Return [x, y] of the center of cell containing provided text 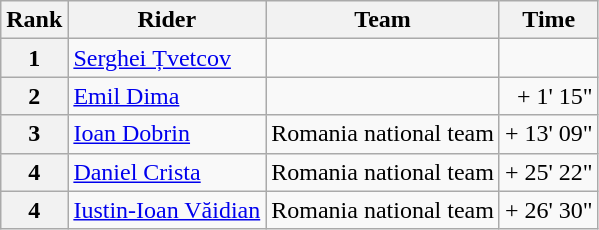
Emil Dima [167, 96]
Rank [34, 20]
3 [34, 134]
1 [34, 58]
Iustin-Ioan Văidian [167, 210]
Time [548, 20]
+ 1' 15" [548, 96]
Ioan Dobrin [167, 134]
+ 25' 22" [548, 172]
2 [34, 96]
Rider [167, 20]
Team [383, 20]
+ 13' 09" [548, 134]
+ 26' 30" [548, 210]
Serghei Țvetcov [167, 58]
Daniel Crista [167, 172]
